Return [x, y] of the center of cell containing provided text 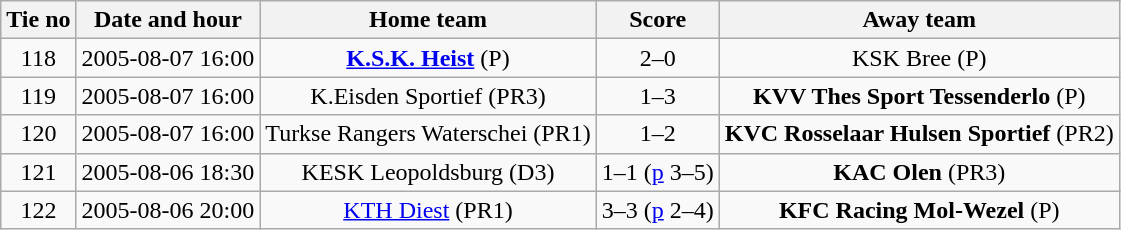
KFC Racing Mol-Wezel (P) [919, 210]
Date and hour [168, 20]
119 [38, 96]
2005-08-06 20:00 [168, 210]
KVC Rosselaar Hulsen Sportief (PR2) [919, 134]
K.S.K. Heist (P) [428, 58]
K.Eisden Sportief (PR3) [428, 96]
3–3 (p 2–4) [658, 210]
Turkse Rangers Waterschei (PR1) [428, 134]
Away team [919, 20]
Home team [428, 20]
Score [658, 20]
1–1 (p 3–5) [658, 172]
1–2 [658, 134]
1–3 [658, 96]
KAC Olen (PR3) [919, 172]
120 [38, 134]
KVV Thes Sport Tessenderlo (P) [919, 96]
KTH Diest (PR1) [428, 210]
122 [38, 210]
KSK Bree (P) [919, 58]
KESK Leopoldsburg (D3) [428, 172]
Tie no [38, 20]
118 [38, 58]
121 [38, 172]
2005-08-06 18:30 [168, 172]
2–0 [658, 58]
